Find where the given text appears and provide that cell's center as (x, y) coordinate. 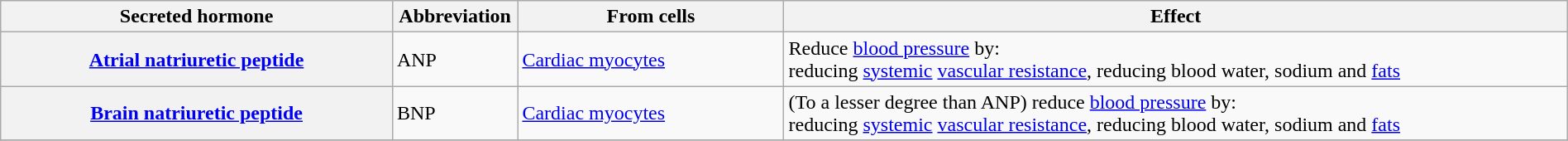
Abbreviation (455, 17)
BNP (455, 113)
Reduce blood pressure by:reducing systemic vascular resistance, reducing blood water, sodium and fats (1176, 60)
Secreted hormone (197, 17)
Atrial natriuretic peptide (197, 60)
(To a lesser degree than ANP) reduce blood pressure by:reducing systemic vascular resistance, reducing blood water, sodium and fats (1176, 113)
Effect (1176, 17)
Brain natriuretic peptide (197, 113)
From cells (651, 17)
ANP (455, 60)
